Capture the cell that displays the provided text and extract its (X, Y) central coordinate. 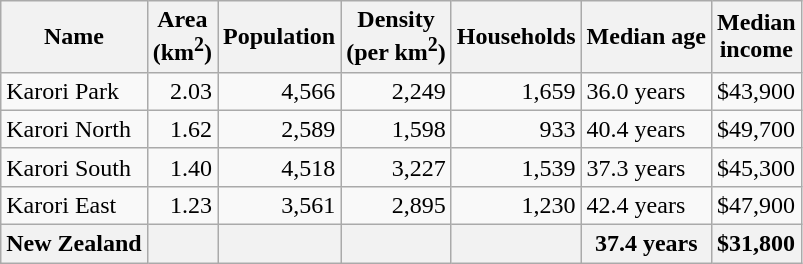
1.40 (182, 167)
37.4 years (646, 244)
1,598 (396, 129)
$45,300 (756, 167)
2,895 (396, 205)
Medianincome (756, 37)
$31,800 (756, 244)
Karori East (74, 205)
2,589 (280, 129)
Karori Park (74, 91)
New Zealand (74, 244)
Population (280, 37)
1,539 (516, 167)
Area(km2) (182, 37)
2,249 (396, 91)
Karori North (74, 129)
1.23 (182, 205)
4,566 (280, 91)
$43,900 (756, 91)
2.03 (182, 91)
1,659 (516, 91)
3,561 (280, 205)
40.4 years (646, 129)
42.4 years (646, 205)
1,230 (516, 205)
1.62 (182, 129)
Density(per km2) (396, 37)
$49,700 (756, 129)
36.0 years (646, 91)
37.3 years (646, 167)
Karori South (74, 167)
$47,900 (756, 205)
Households (516, 37)
933 (516, 129)
Name (74, 37)
4,518 (280, 167)
3,227 (396, 167)
Median age (646, 37)
